Return the (X, Y) coordinate for the center point of the cell that contains the specified text.  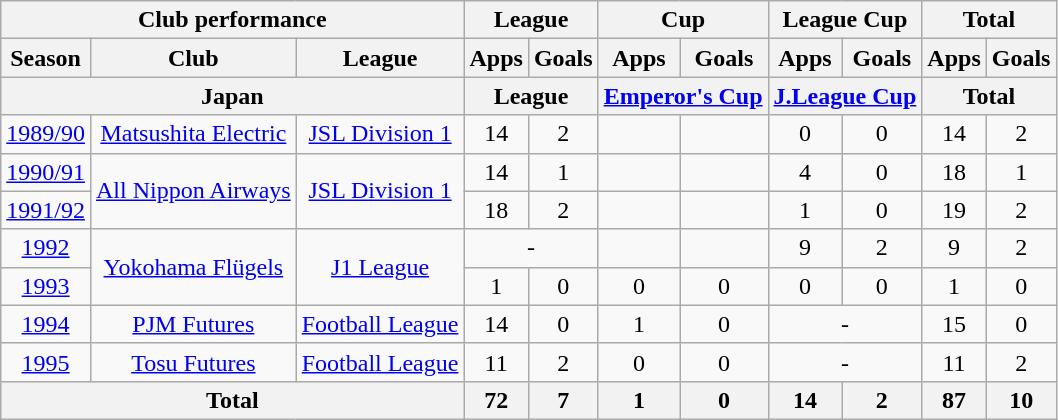
72 (496, 400)
7 (563, 400)
1992 (46, 248)
1991/92 (46, 210)
Tosu Futures (193, 362)
All Nippon Airways (193, 191)
1995 (46, 362)
Club (193, 58)
4 (805, 172)
Cup (683, 20)
J.League Cup (845, 96)
1993 (46, 286)
19 (954, 210)
League Cup (845, 20)
1990/91 (46, 172)
Matsushita Electric (193, 134)
Club performance (232, 20)
Japan (232, 96)
15 (954, 324)
10 (1021, 400)
J1 League (380, 267)
1989/90 (46, 134)
Emperor's Cup (683, 96)
Yokohama Flügels (193, 267)
Season (46, 58)
PJM Futures (193, 324)
87 (954, 400)
1994 (46, 324)
